For the text-containing cell, return its midpoint in [x, y] coordinate format. 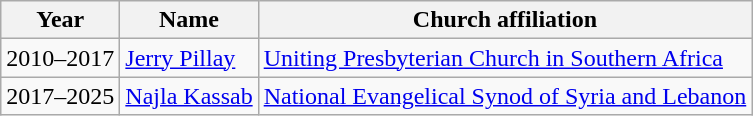
2010–2017 [60, 58]
Najla Kassab [189, 96]
Year [60, 20]
National Evangelical Synod of Syria and Lebanon [505, 96]
2017–2025 [60, 96]
Jerry Pillay [189, 58]
Uniting Presbyterian Church in Southern Africa [505, 58]
Church affiliation [505, 20]
Name [189, 20]
